Find where the given text appears and provide that cell's center as (X, Y) coordinate. 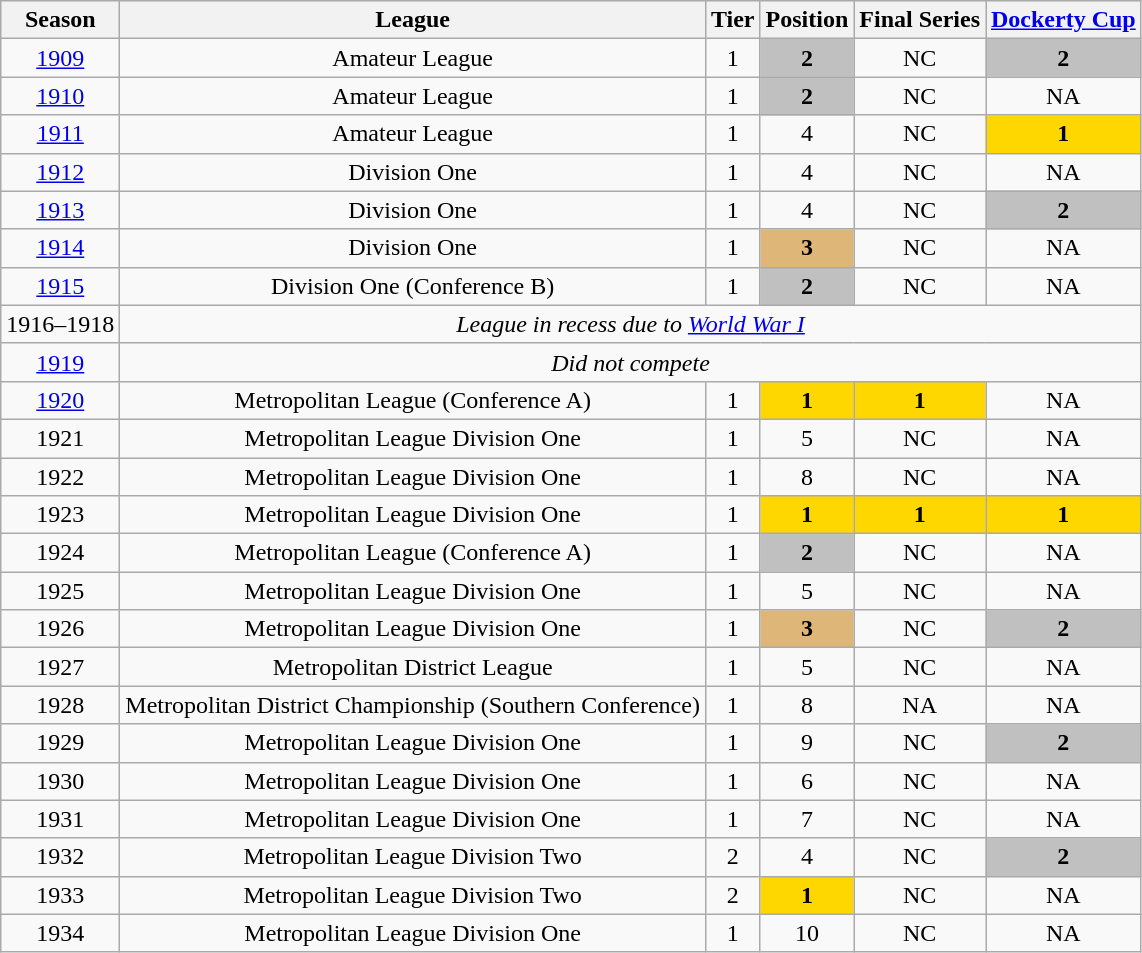
1924 (60, 553)
9 (807, 743)
1933 (60, 895)
Did not compete (630, 362)
1909 (60, 58)
1915 (60, 286)
1919 (60, 362)
6 (807, 781)
1912 (60, 172)
1921 (60, 438)
Metropolitan District Championship (Southern Conference) (413, 705)
10 (807, 933)
1911 (60, 134)
1932 (60, 857)
1913 (60, 210)
Division One (Conference B) (413, 286)
1931 (60, 819)
1928 (60, 705)
1934 (60, 933)
1925 (60, 591)
League in recess due to World War I (630, 324)
7 (807, 819)
Dockerty Cup (1064, 20)
1926 (60, 629)
1927 (60, 667)
1916–1918 (60, 324)
Tier (732, 20)
1920 (60, 400)
1923 (60, 515)
1929 (60, 743)
Metropolitan District League (413, 667)
1914 (60, 248)
Position (807, 20)
Final Series (920, 20)
1910 (60, 96)
League (413, 20)
Season (60, 20)
1930 (60, 781)
1922 (60, 477)
